Determine the (x, y) coordinate at the center of the cell enclosing the given text.  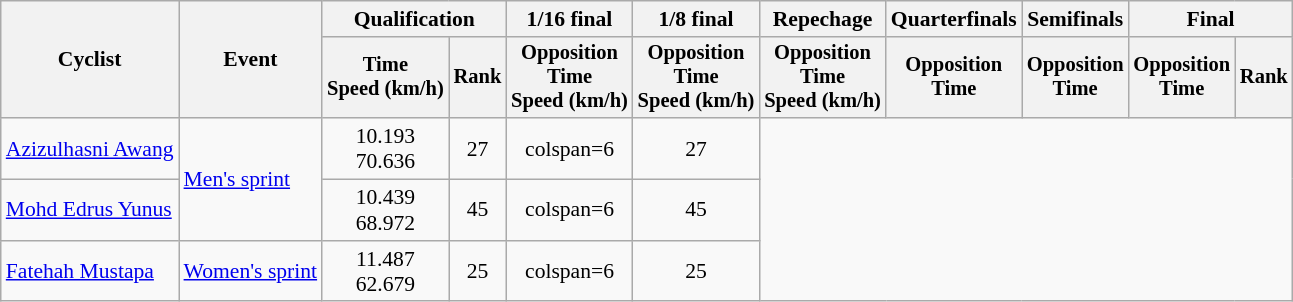
Final (1210, 19)
Men's sprint (251, 179)
Qualification (414, 19)
Quarterfinals (954, 19)
1/8 final (696, 19)
10.43968.972 (386, 210)
11.48762.679 (386, 272)
10.19370.636 (386, 148)
Fatehah Mustapa (90, 272)
Repechage (822, 19)
Azizulhasni Awang (90, 148)
Mohd Edrus Yunus (90, 210)
1/16 final (570, 19)
Cyclist (90, 60)
Semifinals (1076, 19)
Event (251, 60)
TimeSpeed (km/h) (386, 78)
Women's sprint (251, 272)
